Search for the cell housing the specified text and yield its [X, Y] center coordinate. 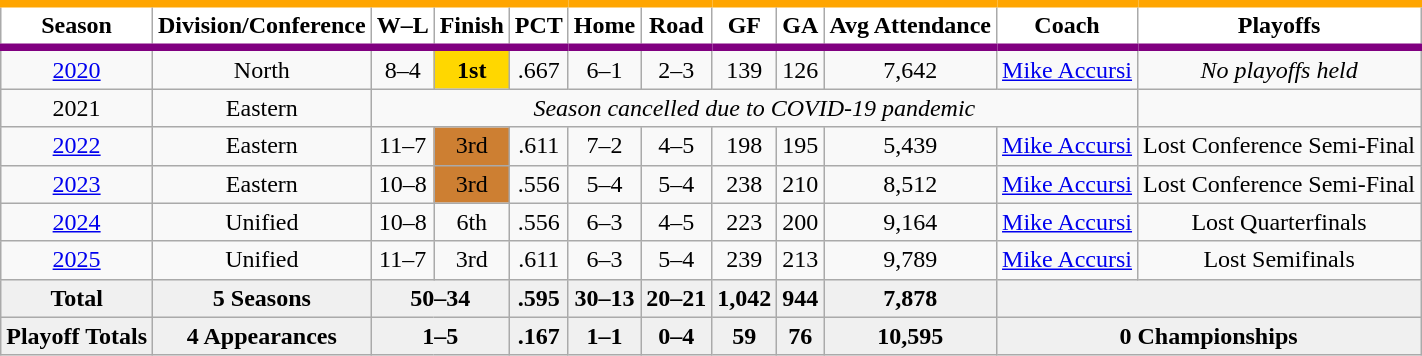
10,595 [910, 336]
1st [472, 68]
5,439 [910, 146]
6th [472, 222]
Road [676, 26]
Season [77, 26]
Coach [1068, 26]
8,512 [910, 184]
1,042 [744, 298]
139 [744, 68]
GF [744, 26]
Total [77, 298]
0–4 [676, 336]
Avg Attendance [910, 26]
W–L [402, 26]
4 Appearances [262, 336]
20–21 [676, 298]
9,789 [910, 260]
Playoff Totals [77, 336]
Home [604, 26]
1–5 [440, 336]
5 Seasons [262, 298]
2023 [77, 184]
198 [744, 146]
50–34 [440, 298]
944 [800, 298]
2025 [77, 260]
7,642 [910, 68]
7,878 [910, 298]
213 [800, 260]
2020 [77, 68]
238 [744, 184]
210 [800, 184]
Lost Semifinals [1280, 260]
200 [800, 222]
9,164 [910, 222]
1–1 [604, 336]
59 [744, 336]
126 [800, 68]
.595 [538, 298]
2022 [77, 146]
223 [744, 222]
Division/Conference [262, 26]
Season cancelled due to COVID-19 pandemic [754, 108]
2021 [77, 108]
76 [800, 336]
No playoffs held [1280, 68]
Playoffs [1280, 26]
8–4 [402, 68]
2024 [77, 222]
0 Championships [1209, 336]
.667 [538, 68]
6–1 [604, 68]
30–13 [604, 298]
GA [800, 26]
.167 [538, 336]
2–3 [676, 68]
195 [800, 146]
Finish [472, 26]
PCT [538, 26]
239 [744, 260]
Lost Quarterfinals [1280, 222]
7–2 [604, 146]
North [262, 68]
